Return the [X, Y] coordinate for the center point of the cell that contains the specified text.  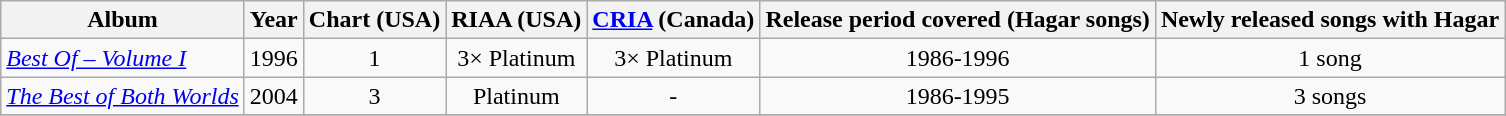
Best Of – Volume I [123, 58]
3 [374, 96]
The Best of Both Worlds [123, 96]
Release period covered (Hagar songs) [958, 20]
- [674, 96]
1996 [274, 58]
RIAA (USA) [516, 20]
Year [274, 20]
Album [123, 20]
1 [374, 58]
1 song [1330, 58]
CRIA (Canada) [674, 20]
1986-1995 [958, 96]
2004 [274, 96]
3 songs [1330, 96]
Chart (USA) [374, 20]
1986-1996 [958, 58]
Newly released songs with Hagar [1330, 20]
Platinum [516, 96]
